Return (x, y) of the center of cell containing provided text 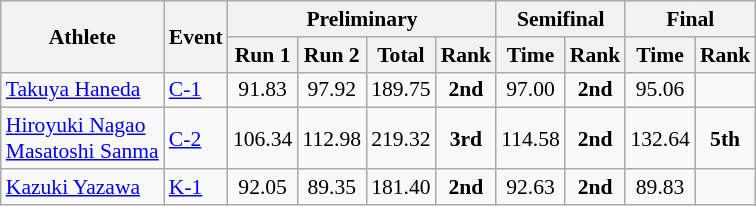
91.83 (262, 90)
181.40 (400, 187)
92.63 (530, 187)
95.06 (660, 90)
Preliminary (362, 19)
K-1 (196, 187)
89.83 (660, 187)
Final (690, 19)
97.92 (332, 90)
189.75 (400, 90)
106.34 (262, 138)
92.05 (262, 187)
3rd (466, 138)
Event (196, 36)
Run 1 (262, 55)
C-1 (196, 90)
C-2 (196, 138)
Total (400, 55)
5th (726, 138)
97.00 (530, 90)
132.64 (660, 138)
Run 2 (332, 55)
112.98 (332, 138)
Athlete (82, 36)
Semifinal (560, 19)
Hiroyuki NagaoMasatoshi Sanma (82, 138)
89.35 (332, 187)
219.32 (400, 138)
Takuya Haneda (82, 90)
114.58 (530, 138)
Kazuki Yazawa (82, 187)
